Locate the cell with the specified text and output its [X, Y] center coordinate. 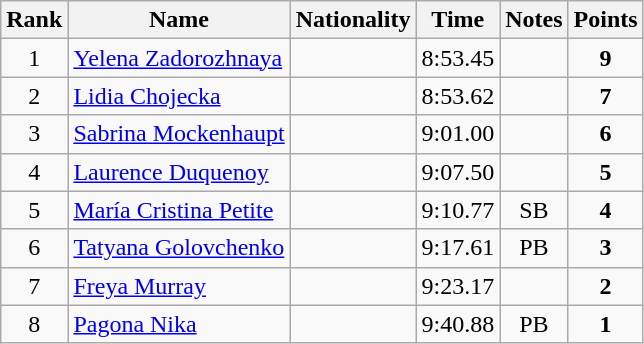
Laurence Duquenoy [179, 172]
Yelena Zadorozhnaya [179, 58]
9:10.77 [458, 210]
Lidia Chojecka [179, 96]
8:53.45 [458, 58]
Sabrina Mockenhaupt [179, 134]
Nationality [353, 20]
SB [534, 210]
9:40.88 [458, 324]
Tatyana Golovchenko [179, 248]
9 [606, 58]
Freya Murray [179, 286]
Notes [534, 20]
9:17.61 [458, 248]
8 [34, 324]
9:23.17 [458, 286]
9:01.00 [458, 134]
8:53.62 [458, 96]
Rank [34, 20]
Time [458, 20]
Points [606, 20]
María Cristina Petite [179, 210]
9:07.50 [458, 172]
Name [179, 20]
Pagona Nika [179, 324]
